Search for the cell housing the specified text and yield its [x, y] center coordinate. 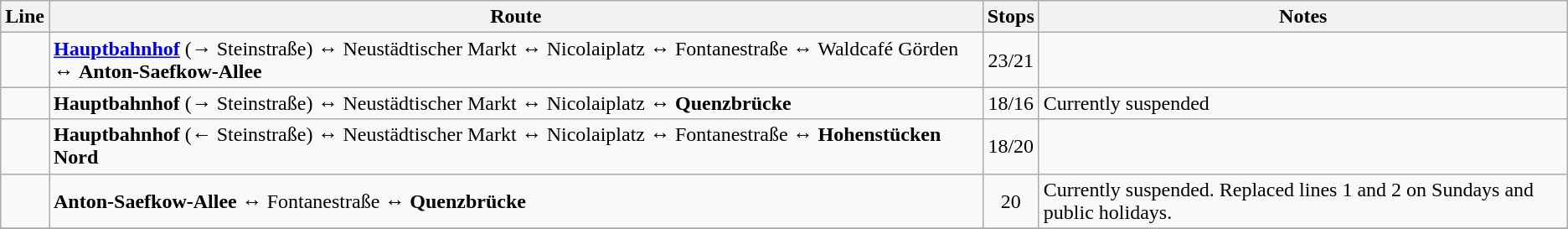
Hauptbahnhof (→ Steinstraße) ↔ Neustädtischer Markt ↔ Nicolaiplatz ↔ Fontanestraße ↔ Waldcafé Görden ↔ Anton-Saefkow-Allee [516, 60]
23/21 [1010, 60]
18/16 [1010, 103]
Notes [1303, 17]
Hauptbahnhof (→ Steinstraße) ↔ Neustädtischer Markt ↔ Nicolaiplatz ↔ Quenzbrücke [516, 103]
Stops [1010, 17]
Currently suspended [1303, 103]
Hauptbahnhof (← Steinstraße) ↔ Neustädtischer Markt ↔ Nicolaiplatz ↔ Fontanestraße ↔ Hohenstücken Nord [516, 146]
18/20 [1010, 146]
Anton-Saefkow-Allee ↔ Fontanestraße ↔ Quenzbrücke [516, 201]
Line [25, 17]
Currently suspended. Replaced lines 1 and 2 on Sundays and public holidays. [1303, 201]
20 [1010, 201]
Route [516, 17]
